Locate the cell with the specified text and output its (X, Y) center coordinate. 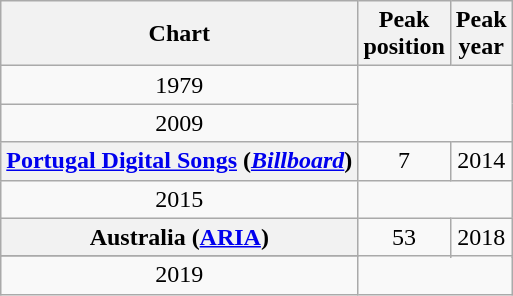
Peakposition (404, 34)
2019 (180, 275)
Peakyear (481, 34)
7 (404, 161)
Australia (ARIA) (180, 237)
Chart (180, 34)
1979 (180, 85)
53 (404, 237)
Portugal Digital Songs (Billboard) (180, 161)
2015 (180, 199)
2009 (180, 123)
2014 (481, 161)
2018 (481, 237)
